Return [X, Y] of the center of cell containing provided text 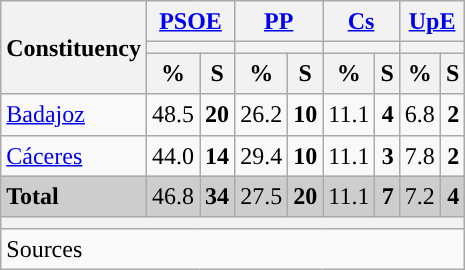
26.2 [262, 114]
14 [218, 156]
27.5 [262, 196]
Constituency [74, 48]
PSOE [190, 22]
Cs [362, 22]
Sources [233, 248]
UpE [432, 22]
3 [387, 156]
Cáceres [74, 156]
34 [218, 196]
46.8 [172, 196]
7 [387, 196]
Badajoz [74, 114]
PP [279, 22]
44.0 [172, 156]
Total [74, 196]
29.4 [262, 156]
7.8 [420, 156]
7.2 [420, 196]
48.5 [172, 114]
6.8 [420, 114]
